Pinpoint the cell where the given text exists, returning its (X, Y) midpoint coordinate. 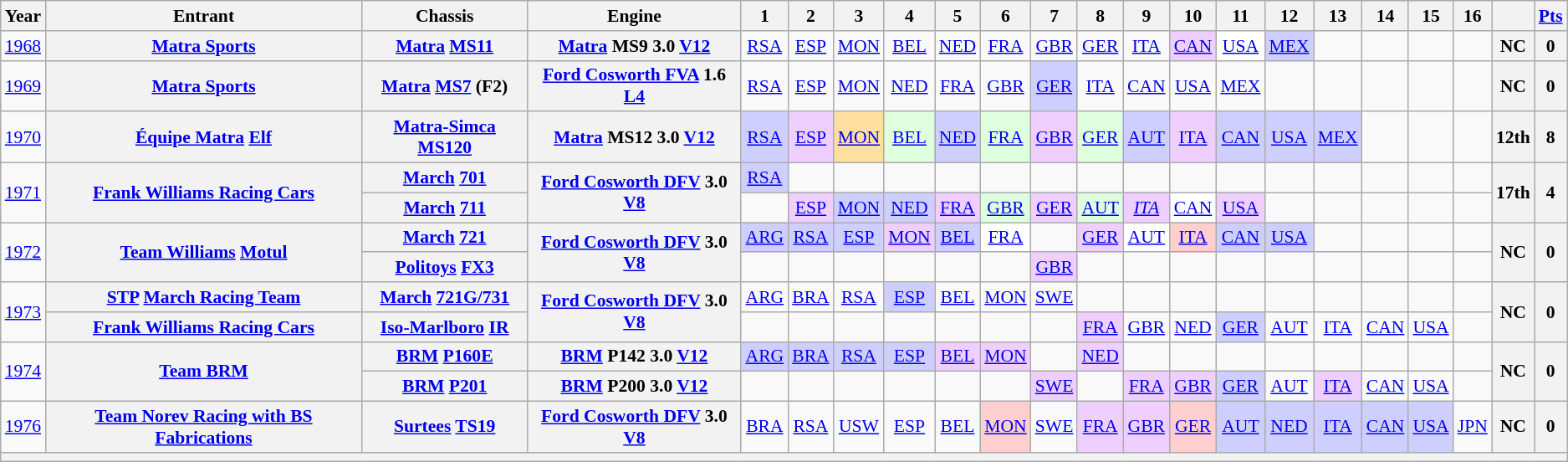
Team Norev Racing with BS Fabrications (204, 427)
11 (1240, 16)
9 (1147, 16)
10 (1193, 16)
Chassis (445, 16)
5 (958, 16)
14 (1386, 16)
BRM P142 3.0 V12 (634, 357)
1974 (23, 372)
Team BRM (204, 372)
3 (860, 16)
Iso-Marlboro IR (445, 327)
Entrant (204, 16)
March 701 (445, 178)
Matra-Simca MS120 (445, 137)
Politoys FX3 (445, 268)
Year (23, 16)
JPN (1473, 427)
Matra MS11 (445, 46)
Pts (1550, 16)
1972 (23, 253)
1976 (23, 427)
1973 (23, 311)
13 (1338, 16)
2 (811, 16)
1971 (23, 192)
17th (1514, 192)
7 (1055, 16)
March 721G/731 (445, 297)
15 (1430, 16)
March 721 (445, 238)
12 (1289, 16)
6 (1005, 16)
USW (860, 427)
16 (1473, 16)
Team Williams Motul (204, 253)
1969 (23, 85)
Surtees TS19 (445, 427)
Ford Cosworth FVA 1.6 L4 (634, 85)
1968 (23, 46)
1970 (23, 137)
BRM P200 3.0 V12 (634, 387)
STP March Racing Team (204, 297)
March 711 (445, 208)
12th (1514, 137)
Matra MS9 3.0 V12 (634, 46)
Engine (634, 16)
BRM P201 (445, 387)
BRM P160E (445, 357)
Matra MS7 (F2) (445, 85)
Matra MS12 3.0 V12 (634, 137)
1 (764, 16)
Équipe Matra Elf (204, 137)
